Determine the (x, y) coordinate at the center of the cell enclosing the given text.  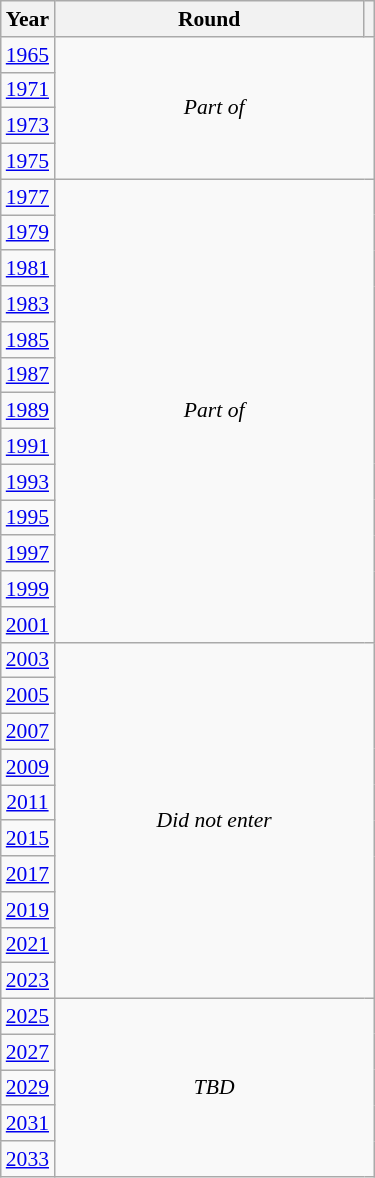
1997 (28, 554)
Year (28, 19)
1985 (28, 340)
1965 (28, 55)
2005 (28, 696)
2031 (28, 1124)
2007 (28, 732)
1993 (28, 482)
2021 (28, 945)
1977 (28, 197)
1999 (28, 589)
1989 (28, 411)
1975 (28, 162)
2003 (28, 660)
2033 (28, 1159)
2023 (28, 981)
2027 (28, 1052)
1987 (28, 375)
2015 (28, 839)
1979 (28, 233)
2029 (28, 1088)
2011 (28, 803)
1971 (28, 90)
1983 (28, 304)
Did not enter (214, 820)
2001 (28, 625)
1981 (28, 269)
Round (209, 19)
1973 (28, 126)
2009 (28, 767)
2017 (28, 874)
2019 (28, 910)
2025 (28, 1017)
1995 (28, 518)
1991 (28, 447)
TBD (214, 1088)
